Scan for the cell matching the given text and deliver its [X, Y] coordinate at center. 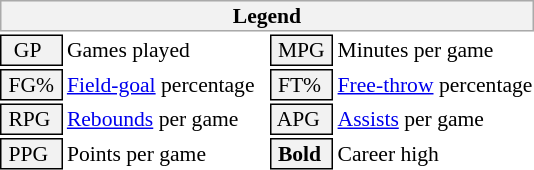
PPG [31, 154]
APG [302, 120]
FG% [31, 85]
MPG [302, 50]
Legend [267, 16]
FT% [302, 85]
GP [31, 50]
Points per game [166, 154]
Minutes per game [435, 50]
Free-throw percentage [435, 85]
Assists per game [435, 120]
Bold [302, 154]
Games played [166, 50]
Career high [435, 154]
RPG [31, 120]
Field-goal percentage [166, 85]
Rebounds per game [166, 120]
